Output the (x, y) coordinate of the center of the cell containing the given text.  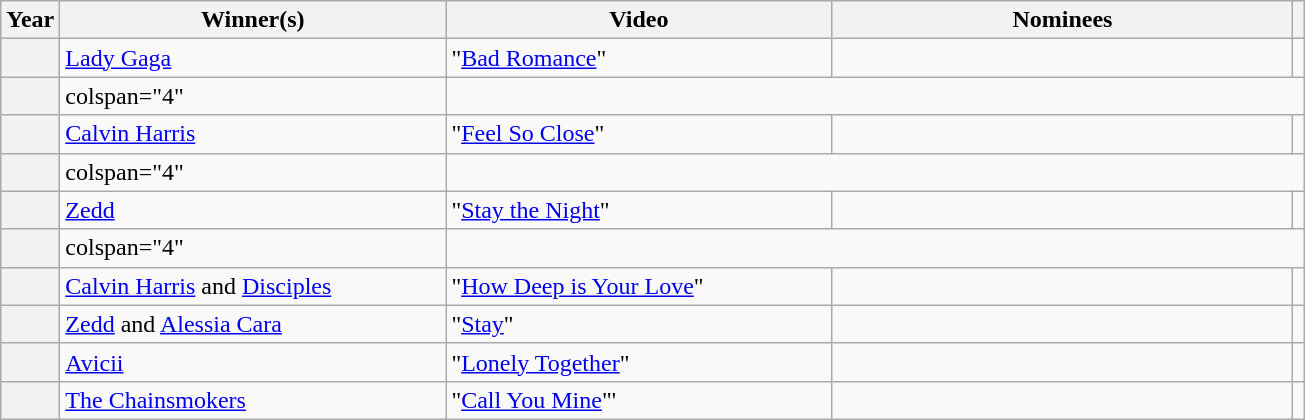
"Feel So Close" (639, 134)
"How Deep is Your Love" (639, 286)
Avicii (253, 362)
Year (30, 20)
Zedd and Alessia Cara (253, 324)
Video (639, 20)
"Lonely Together" (639, 362)
Calvin Harris and Disciples (253, 286)
"Bad Romance" (639, 58)
Lady Gaga (253, 58)
"Stay" (639, 324)
"Call You Mine"' (639, 400)
"Stay the Night" (639, 210)
Zedd (253, 210)
Winner(s) (253, 20)
The Chainsmokers (253, 400)
Calvin Harris (253, 134)
Nominees (1062, 20)
